Extract the (X, Y) coordinate from the center of the cell holding the provided text.  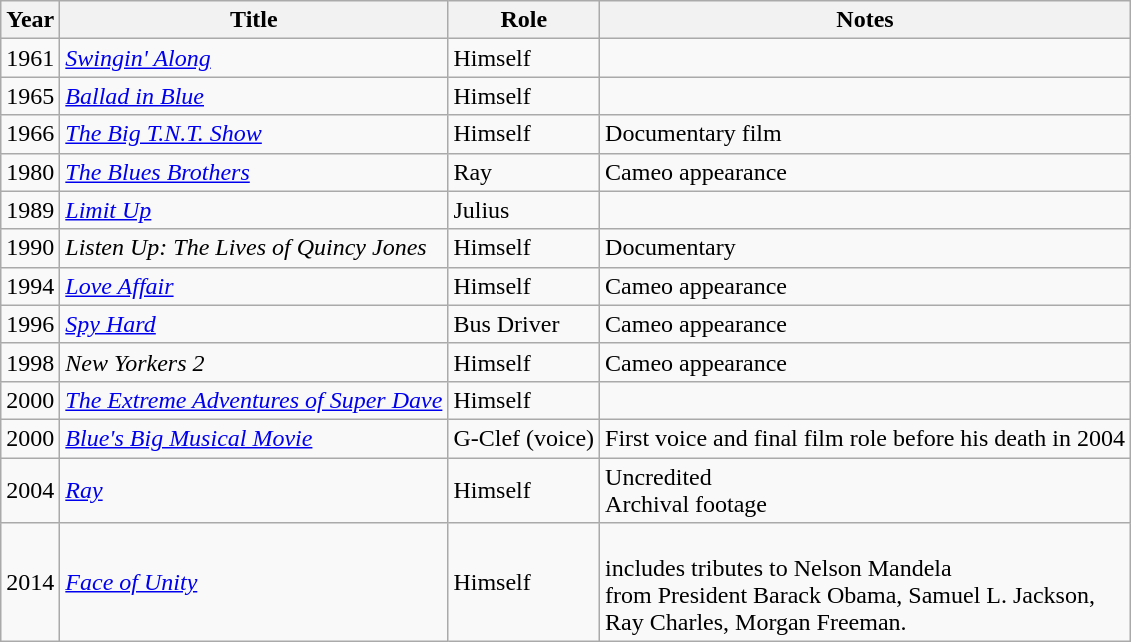
Documentary (866, 248)
UncreditedArchival footage (866, 490)
Julius (524, 210)
1980 (30, 172)
Notes (866, 20)
Role (524, 20)
1998 (30, 362)
First voice and final film role before his death in 2004 (866, 438)
New Yorkers 2 (254, 362)
2004 (30, 490)
1966 (30, 134)
G-Clef (voice) (524, 438)
Title (254, 20)
Spy Hard (254, 324)
1990 (30, 248)
1961 (30, 58)
Documentary film (866, 134)
The Extreme Adventures of Super Dave (254, 400)
1996 (30, 324)
Blue's Big Musical Movie (254, 438)
Bus Driver (524, 324)
Love Affair (254, 286)
Ballad in Blue (254, 96)
Swingin' Along (254, 58)
includes tributes to Nelson Mandela from President Barack Obama, Samuel L. Jackson, Ray Charles, Morgan Freeman. (866, 582)
Year (30, 20)
1994 (30, 286)
2014 (30, 582)
The Blues Brothers (254, 172)
1989 (30, 210)
Listen Up: The Lives of Quincy Jones (254, 248)
Face of Unity (254, 582)
The Big T.N.T. Show (254, 134)
Limit Up (254, 210)
1965 (30, 96)
